Pinpoint the cell where the given text exists, returning its [X, Y] midpoint coordinate. 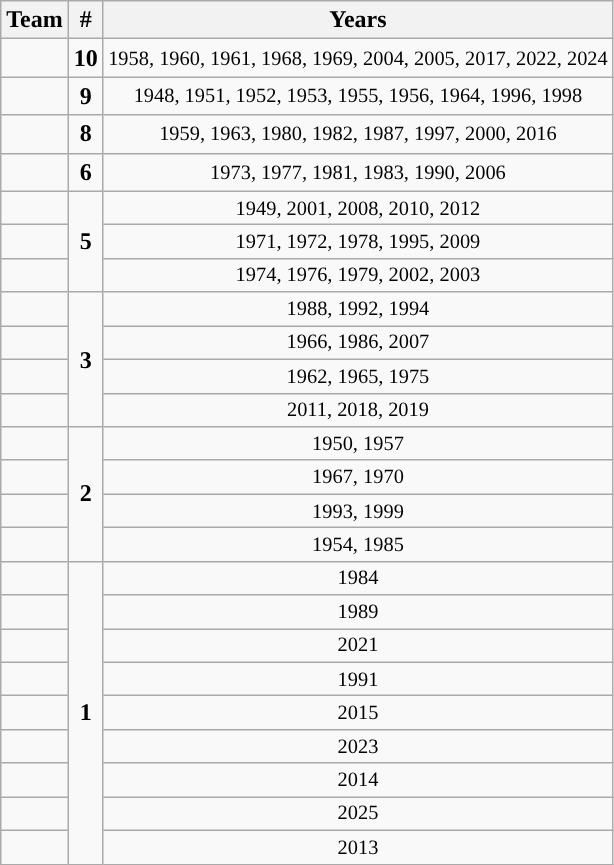
3 [86, 360]
1971, 1972, 1978, 1995, 2009 [358, 242]
1949, 2001, 2008, 2010, 2012 [358, 208]
1954, 1985 [358, 545]
# [86, 20]
1948, 1951, 1952, 1953, 1955, 1956, 1964, 1996, 1998 [358, 96]
1967, 1970 [358, 477]
1966, 1986, 2007 [358, 343]
2013 [358, 848]
Team [35, 20]
10 [86, 58]
1989 [358, 612]
1973, 1977, 1981, 1983, 1990, 2006 [358, 172]
2023 [358, 747]
9 [86, 96]
2 [86, 494]
Years [358, 20]
2014 [358, 780]
2015 [358, 713]
6 [86, 172]
1988, 1992, 1994 [358, 309]
1974, 1976, 1979, 2002, 2003 [358, 275]
1993, 1999 [358, 511]
1984 [358, 578]
5 [86, 242]
1959, 1963, 1980, 1982, 1987, 1997, 2000, 2016 [358, 134]
1950, 1957 [358, 444]
2025 [358, 814]
1 [86, 712]
1991 [358, 679]
1958, 1960, 1961, 1968, 1969, 2004, 2005, 2017, 2022, 2024 [358, 58]
2021 [358, 646]
1962, 1965, 1975 [358, 376]
2011, 2018, 2019 [358, 410]
8 [86, 134]
